Pinpoint the cell where the given text exists, returning its [X, Y] midpoint coordinate. 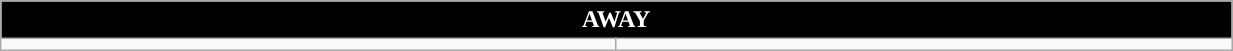
AWAY [616, 20]
